Locate the cell with the specified text and output its (X, Y) center coordinate. 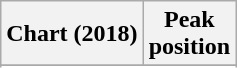
Chart (2018) (72, 34)
Peak position (189, 34)
